Pinpoint the cell where the given text exists, returning its (x, y) midpoint coordinate. 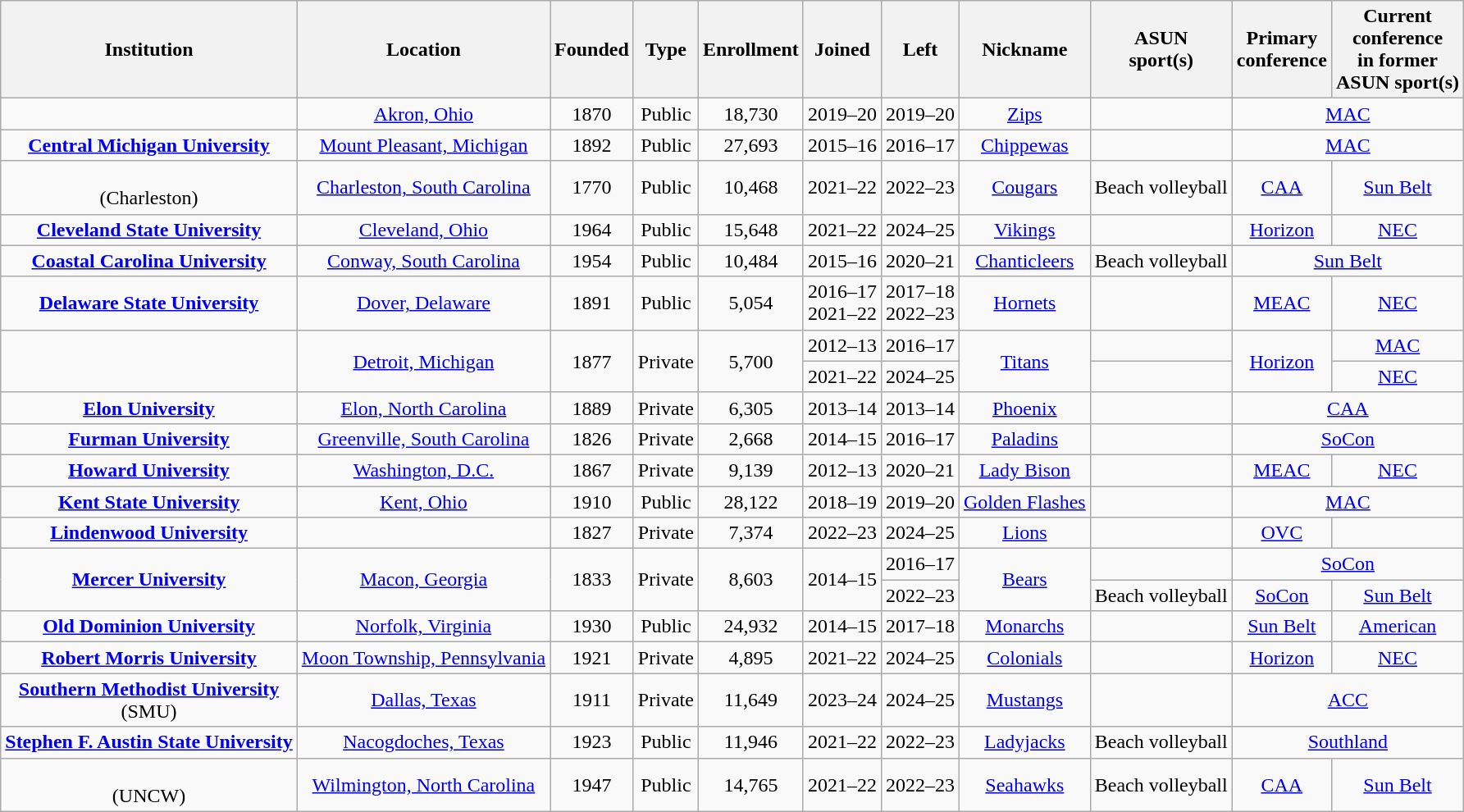
10,484 (750, 261)
Coastal Carolina University (149, 261)
Greenville, South Carolina (423, 439)
Macon, Georgia (423, 580)
(UNCW) (149, 784)
9,139 (750, 470)
Cougars (1024, 187)
Mercer University (149, 580)
Primaryconference (1281, 49)
Joined (841, 49)
Chippewas (1024, 145)
Furman University (149, 439)
1826 (592, 439)
15,648 (750, 230)
Norfolk, Virginia (423, 627)
2,668 (750, 439)
1954 (592, 261)
Southland (1348, 742)
Mustangs (1024, 700)
Monarchs (1024, 627)
Colonials (1024, 658)
1930 (592, 627)
Paladins (1024, 439)
27,693 (750, 145)
Bears (1024, 580)
Howard University (149, 470)
Washington, D.C. (423, 470)
1911 (592, 700)
1877 (592, 361)
4,895 (750, 658)
Akron, Ohio (423, 114)
OVC (1281, 533)
Mount Pleasant, Michigan (423, 145)
Cleveland State University (149, 230)
ACC (1348, 700)
Central Michigan University (149, 145)
Chanticleers (1024, 261)
1892 (592, 145)
Hornets (1024, 303)
Institution (149, 49)
2018–19 (841, 501)
1964 (592, 230)
28,122 (750, 501)
Ladyjacks (1024, 742)
Charleston, South Carolina (423, 187)
Elon, North Carolina (423, 408)
2017–18 (920, 627)
ASUNsport(s) (1161, 49)
1870 (592, 114)
11,649 (750, 700)
6,305 (750, 408)
24,932 (750, 627)
Lions (1024, 533)
Vikings (1024, 230)
18,730 (750, 114)
Golden Flashes (1024, 501)
Delaware State University (149, 303)
American (1398, 627)
Nickname (1024, 49)
Robert Morris University (149, 658)
Dallas, Texas (423, 700)
1827 (592, 533)
Lady Bison (1024, 470)
Seahawks (1024, 784)
1891 (592, 303)
Old Dominion University (149, 627)
2017–182022–23 (920, 303)
Titans (1024, 361)
Wilmington, North Carolina (423, 784)
1910 (592, 501)
Elon University (149, 408)
Nacogdoches, Texas (423, 742)
Location (423, 49)
Cleveland, Ohio (423, 230)
5,054 (750, 303)
Phoenix (1024, 408)
Lindenwood University (149, 533)
Detroit, Michigan (423, 361)
2023–24 (841, 700)
8,603 (750, 580)
1770 (592, 187)
Zips (1024, 114)
Currentconferencein formerASUN sport(s) (1398, 49)
Southern Methodist University(SMU) (149, 700)
7,374 (750, 533)
14,765 (750, 784)
1867 (592, 470)
1923 (592, 742)
5,700 (750, 361)
11,946 (750, 742)
Kent State University (149, 501)
Enrollment (750, 49)
2016–172021–22 (841, 303)
Left (920, 49)
Moon Township, Pennsylvania (423, 658)
Founded (592, 49)
Dover, Delaware (423, 303)
1921 (592, 658)
Type (666, 49)
10,468 (750, 187)
(Charleston) (149, 187)
Conway, South Carolina (423, 261)
1889 (592, 408)
Stephen F. Austin State University (149, 742)
1833 (592, 580)
Kent, Ohio (423, 501)
1947 (592, 784)
